Locate the cell with the specified text and output its [x, y] center coordinate. 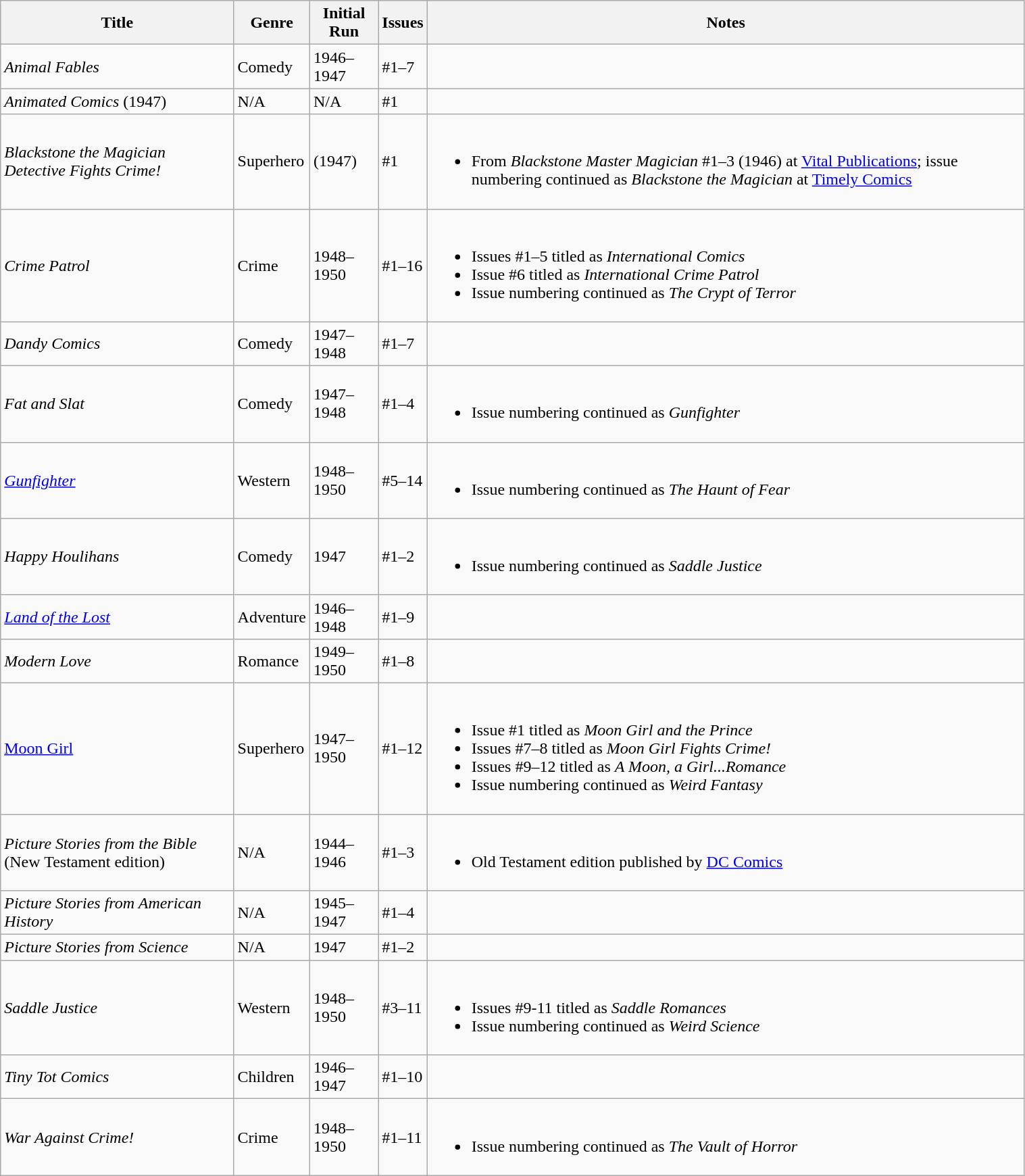
Dandy Comics [118, 343]
From Blackstone Master Magician #1–3 (1946) at Vital Publications; issue numbering continued as Blackstone the Magician at Timely Comics [726, 162]
Issue numbering continued as Saddle Justice [726, 557]
Blackstone the Magician Detective Fights Crime! [118, 162]
#1–3 [403, 852]
#3–11 [403, 1008]
Issue numbering continued as The Vault of Horror [726, 1137]
Old Testament edition published by DC Comics [726, 852]
War Against Crime! [118, 1137]
Modern Love [118, 661]
1947–1950 [343, 748]
Issues #9-11 titled as Saddle RomancesIssue numbering continued as Weird Science [726, 1008]
1944–1946 [343, 852]
#1–11 [403, 1137]
Adventure [272, 616]
Saddle Justice [118, 1008]
Animated Comics (1947) [118, 101]
#1–8 [403, 661]
Crime Patrol [118, 265]
Gunfighter [118, 480]
Issues #1–5 titled as International ComicsIssue #6 titled as International Crime PatrolIssue numbering continued as The Crypt of Terror [726, 265]
#1–16 [403, 265]
Issue numbering continued as Gunfighter [726, 404]
Issue numbering continued as The Haunt of Fear [726, 480]
#1–12 [403, 748]
(1947) [343, 162]
Picture Stories from the Bible (New Testament edition) [118, 852]
1949–1950 [343, 661]
Initial Run [343, 23]
Children [272, 1077]
Picture Stories from Science [118, 948]
Moon Girl [118, 748]
1946–1948 [343, 616]
Tiny Tot Comics [118, 1077]
Land of the Lost [118, 616]
1945–1947 [343, 912]
#5–14 [403, 480]
Genre [272, 23]
#1–9 [403, 616]
Romance [272, 661]
Picture Stories from American History [118, 912]
Issues [403, 23]
Animal Fables [118, 66]
Happy Houlihans [118, 557]
Notes [726, 23]
Fat and Slat [118, 404]
Title [118, 23]
#1–10 [403, 1077]
